Find where the given text appears and provide that cell's center as (X, Y) coordinate. 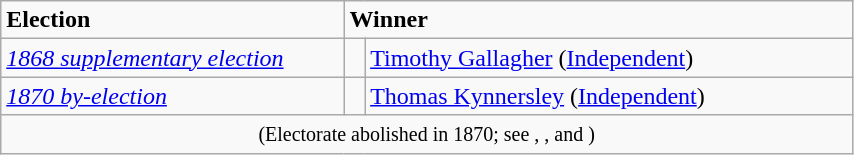
1870 by-election (172, 96)
(Electorate abolished in 1870; see , , and ) (427, 134)
Winner (598, 20)
Thomas Kynnersley (Independent) (609, 96)
1868 supplementary election (172, 58)
Timothy Gallagher (Independent) (609, 58)
Election (172, 20)
